Determine the [x, y] coordinate at the center of the cell enclosing the given text.  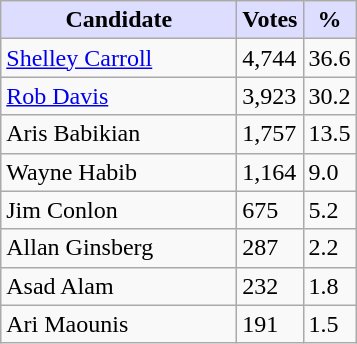
5.2 [330, 210]
9.0 [330, 172]
191 [270, 324]
1,757 [270, 134]
1.8 [330, 286]
4,744 [270, 58]
Wayne Habib [119, 172]
1,164 [270, 172]
Allan Ginsberg [119, 248]
Ari Maounis [119, 324]
Jim Conlon [119, 210]
Asad Alam [119, 286]
287 [270, 248]
13.5 [330, 134]
% [330, 20]
36.6 [330, 58]
Votes [270, 20]
1.5 [330, 324]
Candidate [119, 20]
30.2 [330, 96]
Aris Babikian [119, 134]
2.2 [330, 248]
Shelley Carroll [119, 58]
3,923 [270, 96]
675 [270, 210]
232 [270, 286]
Rob Davis [119, 96]
